Search for the cell housing the specified text and yield its (X, Y) center coordinate. 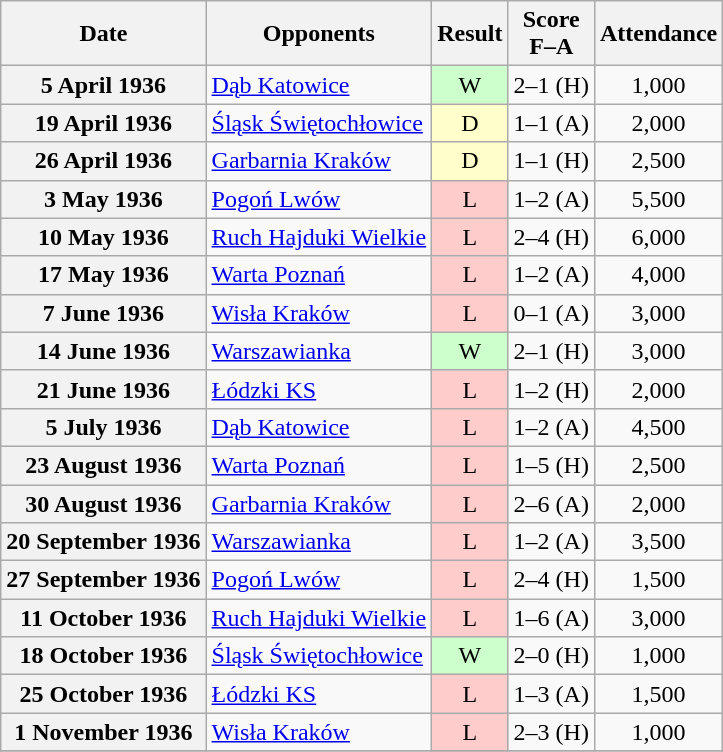
11 October 1936 (104, 618)
2–3 (H) (551, 732)
4,500 (658, 427)
5 April 1936 (104, 85)
5 July 1936 (104, 427)
14 June 1936 (104, 351)
1–1 (H) (551, 161)
3 May 1936 (104, 199)
Result (470, 34)
1–6 (A) (551, 618)
20 September 1936 (104, 542)
7 June 1936 (104, 313)
1–1 (A) (551, 123)
4,000 (658, 275)
1–5 (H) (551, 465)
27 September 1936 (104, 580)
17 May 1936 (104, 275)
2–0 (H) (551, 656)
Attendance (658, 34)
25 October 1936 (104, 694)
Opponents (319, 34)
1–2 (H) (551, 389)
21 June 1936 (104, 389)
26 April 1936 (104, 161)
18 October 1936 (104, 656)
0–1 (A) (551, 313)
3,500 (658, 542)
Date (104, 34)
23 August 1936 (104, 465)
6,000 (658, 237)
1–3 (A) (551, 694)
10 May 1936 (104, 237)
ScoreF–A (551, 34)
1 November 1936 (104, 732)
5,500 (658, 199)
19 April 1936 (104, 123)
30 August 1936 (104, 503)
2–6 (A) (551, 503)
